Search for the cell housing the specified text and yield its (X, Y) center coordinate. 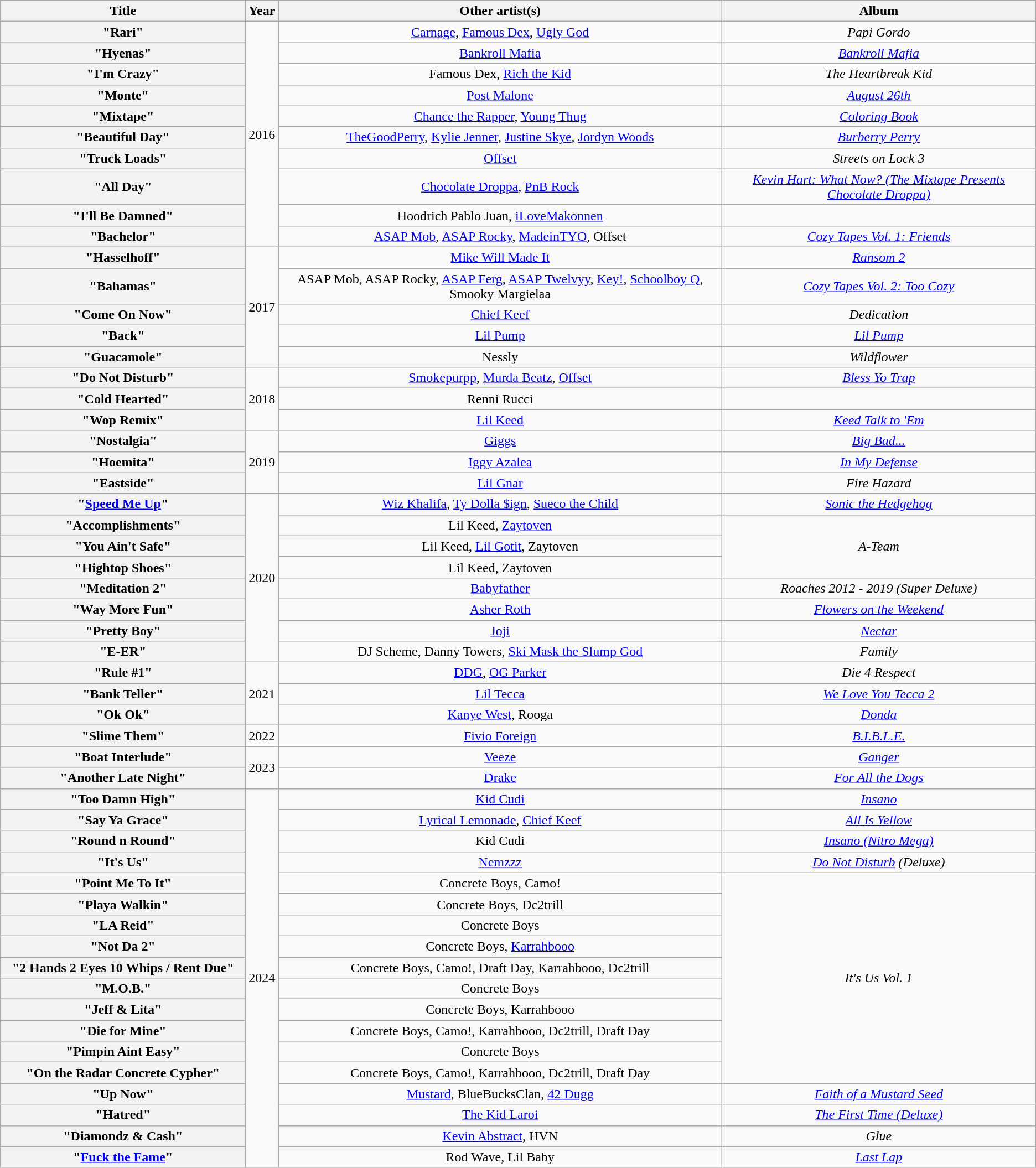
Chocolate Droppa, PnB Rock (500, 187)
ASAP Mob, ASAP Rocky, MadeinTYO, Offset (500, 236)
Nemzzz (500, 862)
"Eastside" (123, 483)
Kevin Abstract, HVN (500, 1136)
Keed Talk to 'Em (879, 420)
"M.O.B." (123, 989)
Mustard, BlueBucksClan, 42 Dugg (500, 1094)
"Bank Teller" (123, 694)
Drake (500, 778)
"Monte" (123, 95)
"Hasselhoff" (123, 257)
Coloring Book (879, 116)
"LA Reid" (123, 925)
"Truck Loads" (123, 158)
Rod Wave, Lil Baby (500, 1157)
Album (879, 11)
Famous Dex, Rich the Kid (500, 74)
Kanye West, Rooga (500, 715)
"Cold Hearted" (123, 399)
2019 (262, 462)
A-Team (879, 546)
Roaches 2012 - 2019 (Super Deluxe) (879, 588)
"Round n Round" (123, 841)
Concrete Boys, Dc2trill (500, 904)
"Point Me To It" (123, 883)
"Playa Walkin" (123, 904)
"Guacamole" (123, 357)
The Kid Laroi (500, 1115)
Lil Tecca (500, 694)
Nessly (500, 357)
Wildflower (879, 357)
"Hyenas" (123, 53)
2024 (262, 978)
"Not Da 2" (123, 946)
Other artist(s) (500, 11)
Post Malone (500, 95)
"Speed Me Up" (123, 504)
Concrete Boys, Camo!, Draft Day, Karrahbooo, Dc2trill (500, 968)
Donda (879, 715)
"Jeff & Lita" (123, 1010)
Ganger (879, 757)
Chance the Rapper, Young Thug (500, 116)
"Slime Them" (123, 736)
2016 (262, 134)
Flowers on the Weekend (879, 609)
"Diamondz & Cash" (123, 1136)
Nectar (879, 630)
"Boat Interlude" (123, 757)
"2 Hands 2 Eyes 10 Whips / Rent Due" (123, 968)
"It's Us" (123, 862)
2018 (262, 399)
Insano (879, 799)
"Back" (123, 336)
The First Time (Deluxe) (879, 1115)
2017 (262, 307)
TheGoodPerry, Kylie Jenner, Justine Skye, Jordyn Woods (500, 137)
Smokepurpp, Murda Beatz, Offset (500, 378)
Sonic the Hedgehog (879, 504)
"Mixtape" (123, 116)
Veeze (500, 757)
Cozy Tapes Vol. 2: Too Cozy (879, 285)
Ransom 2 (879, 257)
August 26th (879, 95)
Lil Keed (500, 420)
Babyfather (500, 588)
"Way More Fun" (123, 609)
2020 (262, 578)
"Come On Now" (123, 315)
Family (879, 652)
"Bahamas" (123, 285)
We Love You Tecca 2 (879, 694)
2022 (262, 736)
All Is Yellow (879, 820)
Papi Gordo (879, 32)
2021 (262, 694)
"Wop Remix" (123, 420)
"Pretty Boy" (123, 630)
Hoodrich Pablo Juan, iLoveMakonnen (500, 215)
"Meditation 2" (123, 588)
"I'll Be Damned" (123, 215)
"Hightop Shoes" (123, 567)
"Rule #1" (123, 673)
"Say Ya Grace" (123, 820)
Insano (Nitro Mega) (879, 841)
Glue (879, 1136)
"Rari" (123, 32)
Faith of a Mustard Seed (879, 1094)
"Do Not Disturb" (123, 378)
Streets on Lock 3 (879, 158)
The Heartbreak Kid (879, 74)
"All Day" (123, 187)
In My Defense (879, 462)
"On the Radar Concrete Cypher" (123, 1073)
Title (123, 11)
For All the Dogs (879, 778)
2023 (262, 767)
Bless Yo Trap (879, 378)
Lil Gnar (500, 483)
Giggs (500, 441)
Joji (500, 630)
Dedication (879, 315)
"Up Now" (123, 1094)
Iggy Azalea (500, 462)
Chief Keef (500, 315)
"I'm Crazy" (123, 74)
Year (262, 11)
Renni Rucci (500, 399)
Die 4 Respect (879, 673)
"Hoemita" (123, 462)
"Hatred" (123, 1115)
Offset (500, 158)
Big Bad... (879, 441)
"Nostalgia" (123, 441)
Lil Keed, Lil Gotit, Zaytoven (500, 546)
Cozy Tapes Vol. 1: Friends (879, 236)
Lyrical Lemonade, Chief Keef (500, 820)
"Beautiful Day" (123, 137)
Do Not Disturb (Deluxe) (879, 862)
"Too Damn High" (123, 799)
"E-ER" (123, 652)
DJ Scheme, Danny Towers, Ski Mask the Slump God (500, 652)
B.I.B.L.E. (879, 736)
Kevin Hart: What Now? (The Mixtape Presents Chocolate Droppa) (879, 187)
DDG, OG Parker (500, 673)
"Fuck the Fame" (123, 1157)
"You Ain't Safe" (123, 546)
Mike Will Made It (500, 257)
"Accomplishments" (123, 525)
Burberry Perry (879, 137)
"Die for Mine" (123, 1031)
Last Lap (879, 1157)
Wiz Khalifa, Ty Dolla $ign, Sueco the Child (500, 504)
"Ok Ok" (123, 715)
Concrete Boys, Camo! (500, 883)
Carnage, Famous Dex, Ugly God (500, 32)
Fivio Foreign (500, 736)
Fire Hazard (879, 483)
"Bachelor" (123, 236)
Asher Roth (500, 609)
"Another Late Night" (123, 778)
It's Us Vol. 1 (879, 978)
"Pimpin Aint Easy" (123, 1052)
ASAP Mob, ASAP Rocky, ASAP Ferg, ASAP Twelvyy, Key!, Schoolboy Q, Smooky Margielaa (500, 285)
